Return the [x, y] coordinate for the center point of the cell that contains the specified text.  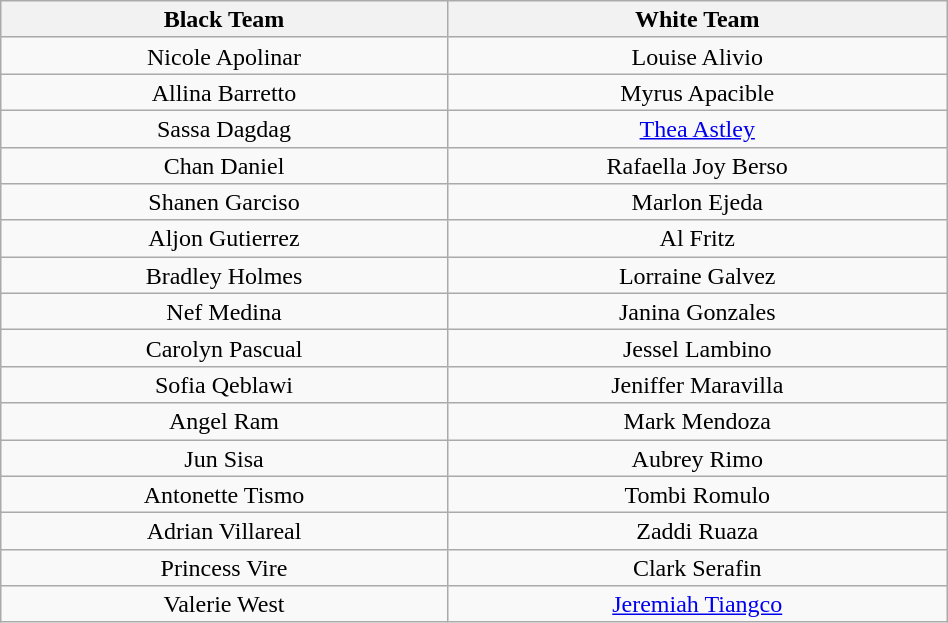
Carolyn Pascual [224, 348]
Jeremiah Tiangco [697, 604]
Allina Barretto [224, 92]
Tombi Romulo [697, 494]
Rafaella Joy Berso [697, 166]
Aljon Gutierrez [224, 238]
Jessel Lambino [697, 348]
Sofia Qeblawi [224, 384]
Black Team [224, 20]
Jun Sisa [224, 458]
Antonette Tismo [224, 494]
Nicole Apolinar [224, 56]
Zaddi Ruaza [697, 532]
White Team [697, 20]
Thea Astley [697, 128]
Lorraine Galvez [697, 276]
Bradley Holmes [224, 276]
Louise Alivio [697, 56]
Valerie West [224, 604]
Jeniffer Maravilla [697, 384]
Clark Serafin [697, 568]
Adrian Villareal [224, 532]
Mark Mendoza [697, 422]
Myrus Apacible [697, 92]
Angel Ram [224, 422]
Marlon Ejeda [697, 202]
Aubrey Rimo [697, 458]
Sassa Dagdag [224, 128]
Chan Daniel [224, 166]
Princess Vire [224, 568]
Nef Medina [224, 312]
Al Fritz [697, 238]
Shanen Garciso [224, 202]
Janina Gonzales [697, 312]
